Output the (x, y) coordinate of the center of the cell containing the given text.  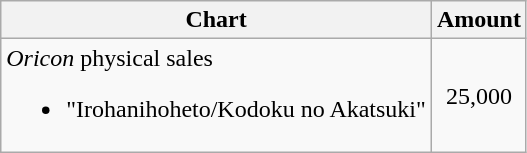
Amount (478, 20)
Oricon physical sales"Irohanihoheto/Kodoku no Akatsuki" (216, 96)
25,000 (478, 96)
Chart (216, 20)
